Capture the cell that displays the provided text and extract its (x, y) central coordinate. 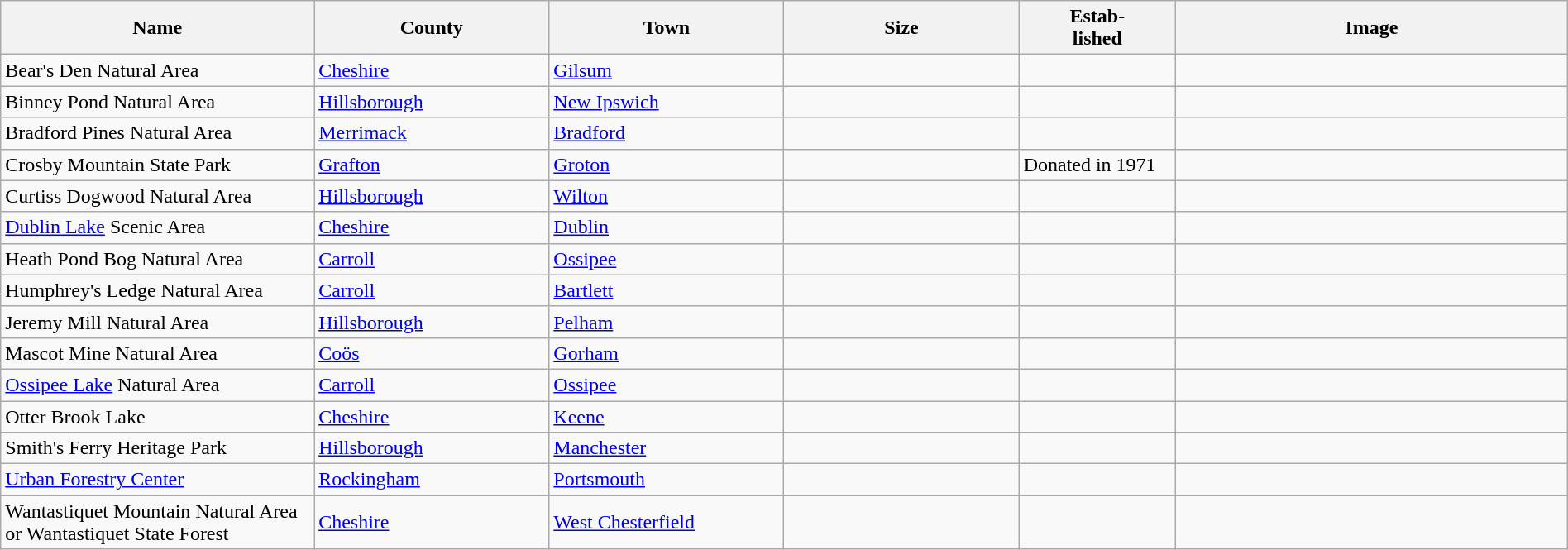
Bradford Pines Natural Area (157, 133)
Dublin (667, 227)
Portsmouth (667, 480)
Wantastiquet Mountain Natural Area or Wantastiquet State Forest (157, 523)
Image (1372, 28)
Curtiss Dogwood Natural Area (157, 196)
West Chesterfield (667, 523)
County (432, 28)
Coös (432, 353)
Merrimack (432, 133)
Gilsum (667, 70)
Manchester (667, 448)
Jeremy Mill Natural Area (157, 322)
Otter Brook Lake (157, 416)
Town (667, 28)
Name (157, 28)
Crosby Mountain State Park (157, 165)
Donated in 1971 (1097, 165)
Bartlett (667, 290)
Size (901, 28)
Dublin Lake Scenic Area (157, 227)
Ossipee Lake Natural Area (157, 385)
Groton (667, 165)
Keene (667, 416)
Binney Pond Natural Area (157, 102)
Bradford (667, 133)
New Ipswich (667, 102)
Grafton (432, 165)
Gorham (667, 353)
Pelham (667, 322)
Heath Pond Bog Natural Area (157, 259)
Humphrey's Ledge Natural Area (157, 290)
Rockingham (432, 480)
Estab-lished (1097, 28)
Bear's Den Natural Area (157, 70)
Urban Forestry Center (157, 480)
Mascot Mine Natural Area (157, 353)
Smith's Ferry Heritage Park (157, 448)
Wilton (667, 196)
